Return the [X, Y] coordinate for the center point of the cell that contains the specified text.  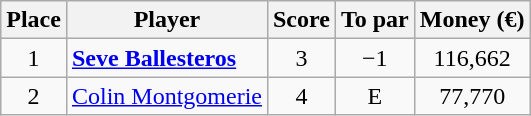
Money (€) [472, 20]
−1 [374, 58]
4 [301, 96]
116,662 [472, 58]
Place [34, 20]
3 [301, 58]
E [374, 96]
77,770 [472, 96]
2 [34, 96]
1 [34, 58]
Player [166, 20]
Score [301, 20]
Seve Ballesteros [166, 58]
Colin Montgomerie [166, 96]
To par [374, 20]
